Find where the given text appears and provide that cell's center as (x, y) coordinate. 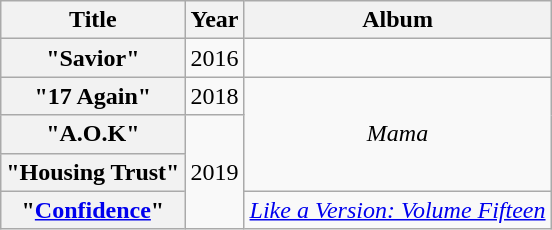
Album (398, 20)
Title (93, 20)
"Housing Trust" (93, 172)
Mama (398, 134)
"A.O.K" (93, 134)
Year (214, 20)
"17 Again" (93, 96)
Like a Version: Volume Fifteen (398, 210)
2016 (214, 58)
2019 (214, 172)
"Savior" (93, 58)
2018 (214, 96)
"Confidence" (93, 210)
